Determine the [X, Y] coordinate at the center of the cell enclosing the given text.  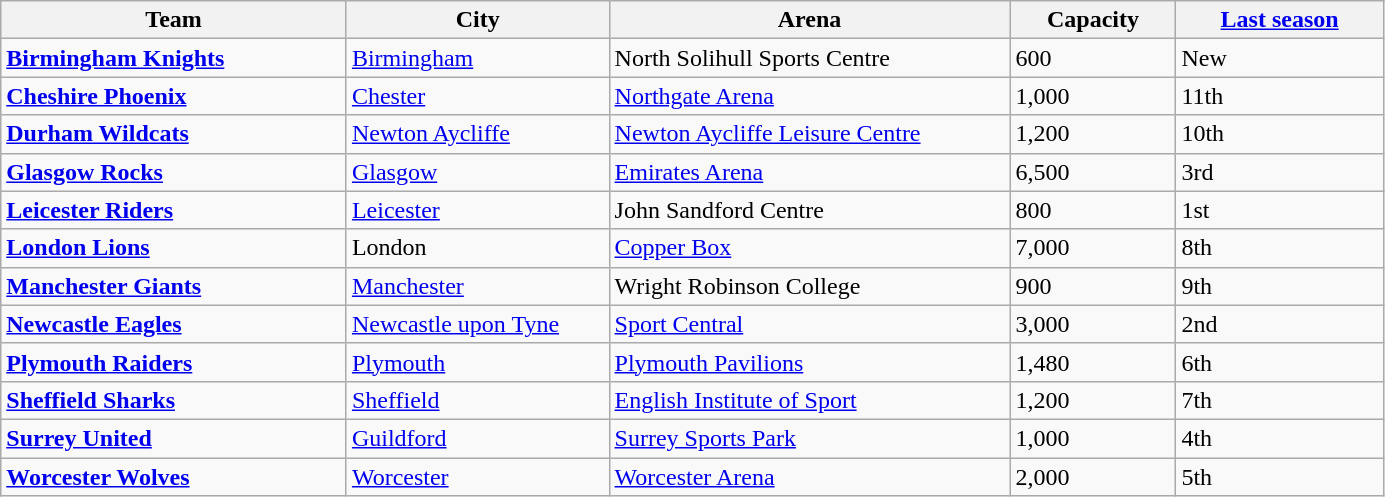
London Lions [174, 248]
Surrey Sports Park [810, 438]
900 [1093, 286]
Plymouth Pavilions [810, 362]
Newton Aycliffe [478, 134]
Emirates Arena [810, 172]
5th [1280, 477]
Capacity [1093, 20]
Worcester Wolves [174, 477]
Worcester Arena [810, 477]
Chester [478, 96]
Plymouth [478, 362]
City [478, 20]
Glasgow [478, 172]
Copper Box [810, 248]
Surrey United [174, 438]
4th [1280, 438]
3,000 [1093, 324]
Sheffield Sharks [174, 400]
10th [1280, 134]
2nd [1280, 324]
London [478, 248]
Newcastle Eagles [174, 324]
Cheshire Phoenix [174, 96]
Leicester [478, 210]
Leicester Riders [174, 210]
Sport Central [810, 324]
3rd [1280, 172]
11th [1280, 96]
Northgate Arena [810, 96]
Birmingham [478, 58]
7,000 [1093, 248]
2,000 [1093, 477]
1,480 [1093, 362]
Newton Aycliffe Leisure Centre [810, 134]
Newcastle upon Tyne [478, 324]
8th [1280, 248]
North Solihull Sports Centre [810, 58]
Birmingham Knights [174, 58]
John Sandford Centre [810, 210]
Glasgow Rocks [174, 172]
800 [1093, 210]
Manchester Giants [174, 286]
9th [1280, 286]
Manchester [478, 286]
Durham Wildcats [174, 134]
Guildford [478, 438]
6th [1280, 362]
7th [1280, 400]
Arena [810, 20]
Team [174, 20]
Plymouth Raiders [174, 362]
Last season [1280, 20]
Worcester [478, 477]
600 [1093, 58]
English Institute of Sport [810, 400]
Sheffield [478, 400]
New [1280, 58]
1st [1280, 210]
6,500 [1093, 172]
Wright Robinson College [810, 286]
